Determine the (X, Y) coordinate at the center of the cell enclosing the given text.  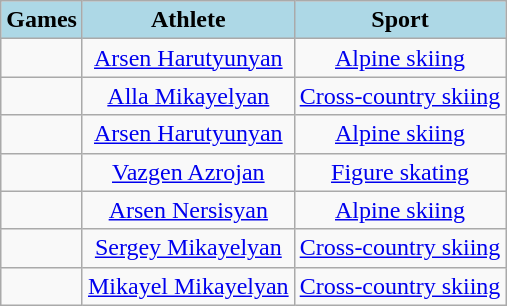
Athlete (188, 20)
Sergey Mikayelyan (188, 248)
Arsen Nersisyan (188, 210)
Mikayel Mikayelyan (188, 286)
Vazgen Azrojan (188, 172)
Sport (400, 20)
Alla Mikayelyan (188, 96)
Figure skating (400, 172)
Games (42, 20)
